Identify which cell holds the provided text, then report its (X, Y) central coordinate. 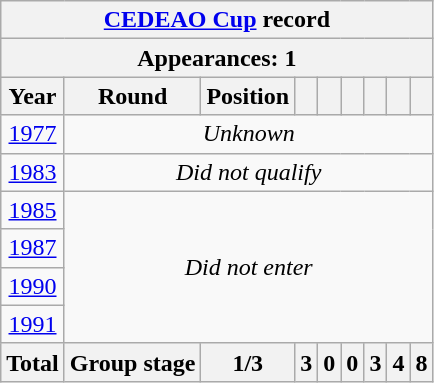
Total (33, 362)
Year (33, 96)
Appearances: 1 (217, 58)
1991 (33, 324)
1990 (33, 286)
Group stage (132, 362)
Did not qualify (248, 172)
1987 (33, 248)
4 (398, 362)
1985 (33, 210)
CEDEAO Cup record (217, 20)
8 (422, 362)
Round (132, 96)
Did not enter (248, 267)
1/3 (248, 362)
1977 (33, 134)
Unknown (248, 134)
1983 (33, 172)
Position (248, 96)
